Return [x, y] of the center of cell containing provided text 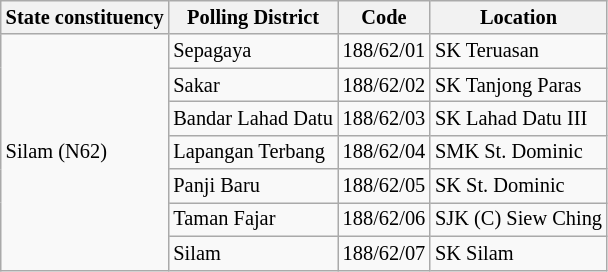
Taman Fajar [252, 219]
Bandar Lahad Datu [252, 118]
Panji Baru [252, 186]
State constituency [85, 17]
188/62/05 [384, 186]
188/62/06 [384, 219]
Location [518, 17]
SK Silam [518, 253]
SK St. Dominic [518, 186]
Silam (N62) [85, 152]
188/62/01 [384, 51]
SK Lahad Datu III [518, 118]
188/62/07 [384, 253]
Sakar [252, 85]
Sepagaya [252, 51]
SK Tanjong Paras [518, 85]
188/62/03 [384, 118]
Polling District [252, 17]
SK Teruasan [518, 51]
Silam [252, 253]
Code [384, 17]
SJK (C) Siew Ching [518, 219]
SMK St. Dominic [518, 152]
Lapangan Terbang [252, 152]
188/62/04 [384, 152]
188/62/02 [384, 85]
